Output the (X, Y) coordinate of the center of the cell containing the given text.  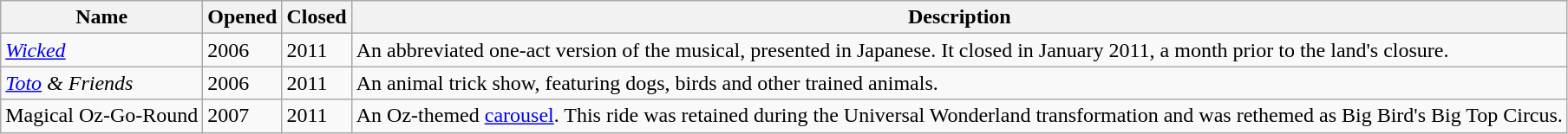
Magical Oz-Go-Round (102, 116)
2007 (243, 116)
Name (102, 17)
Wicked (102, 50)
An Oz-themed carousel. This ride was retained during the Universal Wonderland transformation and was rethemed as Big Bird's Big Top Circus. (959, 116)
Description (959, 17)
An animal trick show, featuring dogs, birds and other trained animals. (959, 83)
Toto & Friends (102, 83)
Closed (317, 17)
An abbreviated one-act version of the musical, presented in Japanese. It closed in January 2011, a month prior to the land's closure. (959, 50)
Opened (243, 17)
